Return the (x, y) coordinate for the center point of the cell that contains the specified text.  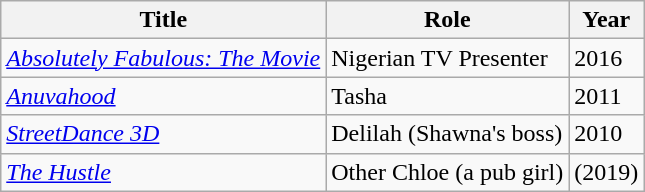
Delilah (Shawna's boss) (448, 134)
Year (606, 20)
(2019) (606, 172)
The Hustle (164, 172)
Role (448, 20)
Absolutely Fabulous: The Movie (164, 58)
2011 (606, 96)
Title (164, 20)
Nigerian TV Presenter (448, 58)
2010 (606, 134)
StreetDance 3D (164, 134)
Tasha (448, 96)
2016 (606, 58)
Anuvahood (164, 96)
Other Chloe (a pub girl) (448, 172)
